Extract the [x, y] coordinate from the center of the cell holding the provided text.  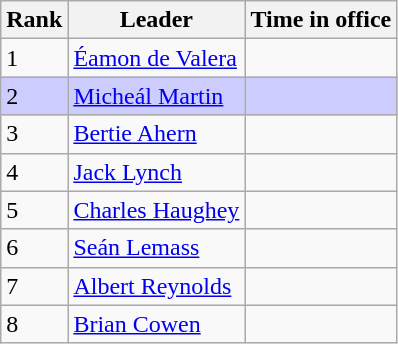
Micheál Martin [156, 96]
Time in office [321, 20]
8 [34, 324]
Leader [156, 20]
Albert Reynolds [156, 286]
Éamon de Valera [156, 58]
Bertie Ahern [156, 134]
Jack Lynch [156, 172]
Rank [34, 20]
6 [34, 248]
2 [34, 96]
Brian Cowen [156, 324]
1 [34, 58]
Charles Haughey [156, 210]
3 [34, 134]
5 [34, 210]
Seán Lemass [156, 248]
4 [34, 172]
7 [34, 286]
